Identify which cell holds the provided text, then report its (X, Y) central coordinate. 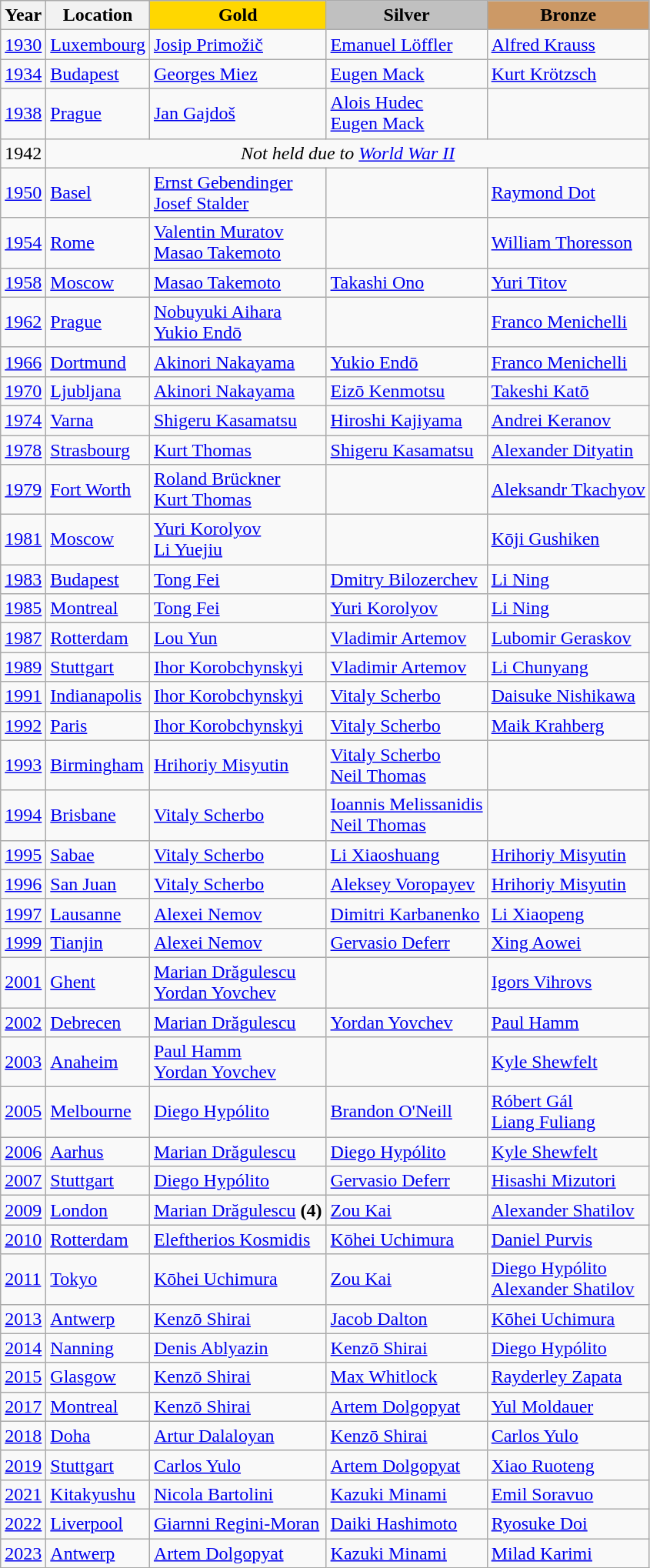
Kōji Gushiken (568, 540)
Lausanne (98, 913)
Basel (98, 192)
2017 (23, 1406)
1942 (23, 153)
1966 (23, 362)
Gold (238, 15)
Aleksandr Tkachyov (568, 489)
Ryosuke Doi (568, 1523)
2018 (23, 1436)
Kitakyushu (98, 1494)
1958 (23, 282)
1950 (23, 192)
2019 (23, 1465)
Valentin Muratov Masao Takemoto (238, 243)
Diego Hypólito Alexander Shatilov (568, 1279)
Alexander Shatilov (568, 1210)
1985 (23, 609)
2006 (23, 1152)
Dmitry Bilozerchev (406, 579)
Takeshi Katō (568, 391)
Jan Gajdoš (238, 114)
1974 (23, 420)
Maik Krahberg (568, 726)
Not held due to World War II (348, 153)
1962 (23, 322)
Marian Drăgulescu Yordan Yovchev (238, 982)
Alexander Dityatin (568, 450)
Melbourne (98, 1113)
Hisashi Mizutori (568, 1181)
Eleftherios Kosmidis (238, 1239)
Glasgow (98, 1377)
Kurt Thomas (238, 450)
Strasbourg (98, 450)
Hiroshi Kajiyama (406, 420)
William Thoresson (568, 243)
1938 (23, 114)
Yuri Korolyov (406, 609)
Dimitri Karbanenko (406, 913)
Yuri Titov (568, 282)
2001 (23, 982)
Debrecen (98, 1023)
Giarnni Regini-Moran (238, 1523)
Eizō Kenmotsu (406, 391)
Paul Hamm Yordan Yovchev (238, 1062)
Georges Miez (238, 74)
Xiao Ruoteng (568, 1465)
Ernst Gebendinger Josef Stalder (238, 192)
Brisbane (98, 816)
Raymond Dot (568, 192)
Doha (98, 1436)
2021 (23, 1494)
Masao Takemoto (238, 282)
Ioannis Melissanidis Neil Thomas (406, 816)
2002 (23, 1023)
Josip Primožič (238, 45)
Rayderley Zapata (568, 1377)
Eugen Mack (406, 74)
Nobuyuki Aihara Yukio Endō (238, 322)
1978 (23, 450)
Max Whitlock (406, 1377)
Vitaly Scherbo Neil Thomas (406, 765)
Yuri Korolyov Li Yuejiu (238, 540)
1981 (23, 540)
Varna (98, 420)
Xing Aowei (568, 942)
2023 (23, 1553)
Birmingham (98, 765)
Dortmund (98, 362)
Paris (98, 726)
Jacob Dalton (406, 1319)
Yul Moldauer (568, 1406)
Year (23, 15)
Denis Ablyazin (238, 1348)
Milad Karimi (568, 1553)
Igors Vihrovs (568, 982)
Róbert Gál Liang Fuliang (568, 1113)
2011 (23, 1279)
2013 (23, 1319)
Daniel Purvis (568, 1239)
Nanning (98, 1348)
Luxembourg (98, 45)
Emanuel Löffler (406, 45)
1993 (23, 765)
Nicola Bartolini (238, 1494)
Silver (406, 15)
Indianapolis (98, 696)
2010 (23, 1239)
1991 (23, 696)
Andrei Keranov (568, 420)
Ljubljana (98, 391)
Kurt Krötzsch (568, 74)
1996 (23, 884)
2005 (23, 1113)
Alois Hudec Eugen Mack (406, 114)
2007 (23, 1181)
Marian Drăgulescu (4) (238, 1210)
Takashi Ono (406, 282)
1979 (23, 489)
Li Xiaoshuang (406, 855)
2003 (23, 1062)
Li Chunyang (568, 667)
Paul Hamm (568, 1023)
2015 (23, 1377)
Li Xiaopeng (568, 913)
Emil Soravuo (568, 1494)
2009 (23, 1210)
1983 (23, 579)
Aarhus (98, 1152)
Ghent (98, 982)
San Juan (98, 884)
1970 (23, 391)
1992 (23, 726)
1987 (23, 638)
Anaheim (98, 1062)
1954 (23, 243)
1997 (23, 913)
Rome (98, 243)
2022 (23, 1523)
Tianjin (98, 942)
1994 (23, 816)
1995 (23, 855)
Fort Worth (98, 489)
1930 (23, 45)
Daiki Hashimoto (406, 1523)
2014 (23, 1348)
Alfred Krauss (568, 45)
1989 (23, 667)
Liverpool (98, 1523)
London (98, 1210)
Bronze (568, 15)
Location (98, 15)
Daisuke Nishikawa (568, 696)
Brandon O'Neill (406, 1113)
Yordan Yovchev (406, 1023)
Yukio Endō (406, 362)
1999 (23, 942)
Sabae (98, 855)
Aleksey Voropayev (406, 884)
Roland Brückner Kurt Thomas (238, 489)
Lou Yun (238, 638)
Artur Dalaloyan (238, 1436)
1934 (23, 74)
Tokyo (98, 1279)
Lubomir Geraskov (568, 638)
